Return the [X, Y] coordinate for the center point of the cell that contains the specified text.  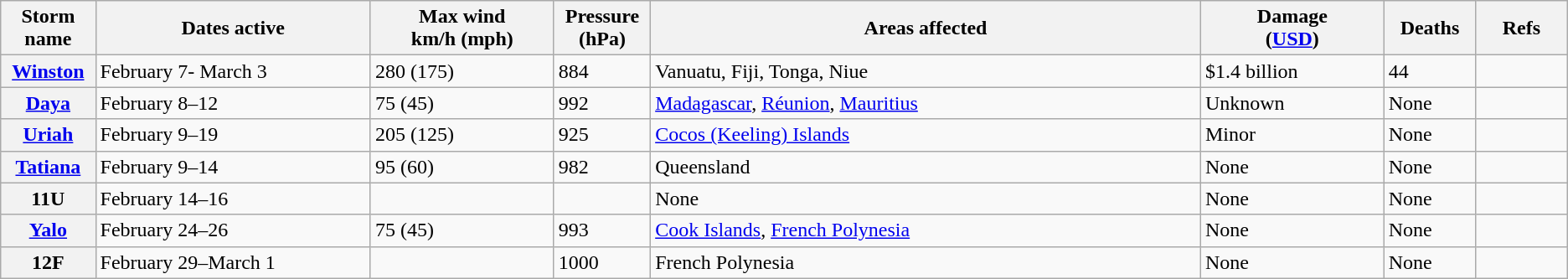
February 29–March 1 [233, 262]
44 [1429, 71]
Storm name [49, 28]
Areas affected [926, 28]
Max windkm/h (mph) [462, 28]
1000 [601, 262]
205 (125) [462, 135]
Cocos (Keeling) Islands [926, 135]
982 [601, 167]
Minor [1292, 135]
Damage(USD) [1292, 28]
February 7- March 3 [233, 71]
Madagascar, Réunion, Mauritius [926, 103]
Daya [49, 103]
884 [601, 71]
Vanuatu, Fiji, Tonga, Niue [926, 71]
Pressure(hPa) [601, 28]
Cook Islands, French Polynesia [926, 230]
Refs [1522, 28]
French Polynesia [926, 262]
February 9–19 [233, 135]
Queensland [926, 167]
12F [49, 262]
925 [601, 135]
Dates active [233, 28]
Yalo [49, 230]
Deaths [1429, 28]
11U [49, 199]
Tatiana [49, 167]
Uriah [49, 135]
992 [601, 103]
February 14–16 [233, 199]
February 9–14 [233, 167]
993 [601, 230]
Unknown [1292, 103]
95 (60) [462, 167]
Winston [49, 71]
February 24–26 [233, 230]
280 (175) [462, 71]
February 8–12 [233, 103]
$1.4 billion [1292, 71]
